Provide the [X, Y] coordinate of the cell's center where the given text is located.  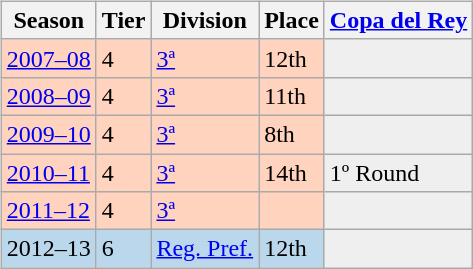
2009–10 [48, 134]
1º Round [398, 173]
2011–12 [48, 211]
Division [205, 20]
11th [292, 96]
Tier [124, 20]
Place [292, 20]
Reg. Pref. [205, 249]
6 [124, 249]
2010–11 [48, 173]
2008–09 [48, 96]
Copa del Rey [398, 20]
8th [292, 134]
14th [292, 173]
2007–08 [48, 58]
2012–13 [48, 249]
Season [48, 20]
